Search for the cell housing the specified text and yield its (x, y) center coordinate. 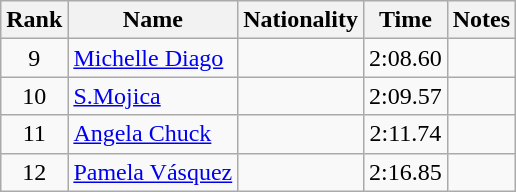
Angela Chuck (153, 134)
2:11.74 (405, 134)
Time (405, 20)
2:16.85 (405, 172)
12 (34, 172)
Name (153, 20)
9 (34, 58)
Pamela Vásquez (153, 172)
Michelle Diago (153, 58)
Nationality (301, 20)
2:09.57 (405, 96)
2:08.60 (405, 58)
10 (34, 96)
11 (34, 134)
Notes (481, 20)
Rank (34, 20)
S.Mojica (153, 96)
